Capture the cell that displays the provided text and extract its (x, y) central coordinate. 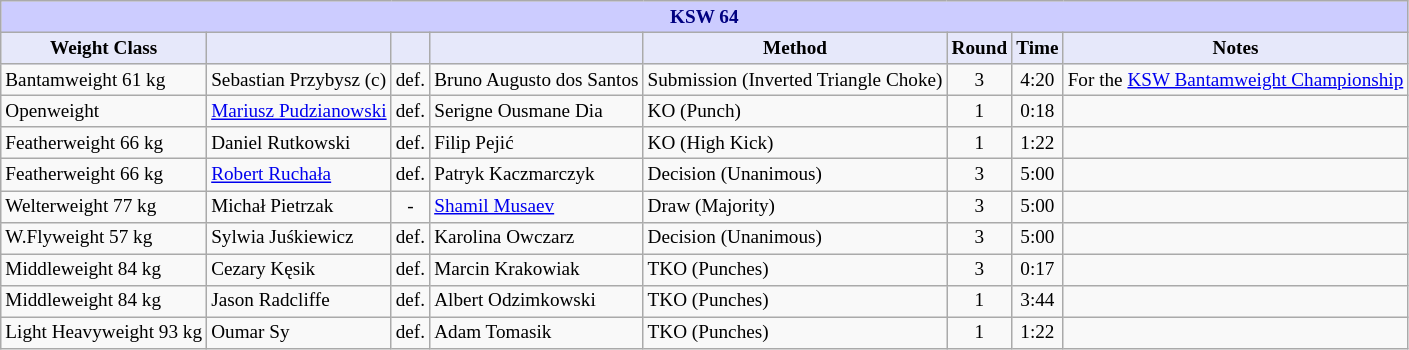
Time (1038, 48)
Robert Ruchała (300, 175)
Daniel Rutkowski (300, 143)
- (410, 206)
Patryk Kaczmarczyk (536, 175)
For the KSW Bantamweight Championship (1236, 80)
KO (Punch) (795, 111)
Bantamweight 61 kg (104, 80)
Light Heavyweight 93 kg (104, 333)
W.Flyweight 57 kg (104, 238)
Round (980, 48)
Welterweight 77 kg (104, 206)
Cezary Kęsik (300, 270)
Filip Pejić (536, 143)
Draw (Majority) (795, 206)
Karolina Owczarz (536, 238)
Marcin Krakowiak (536, 270)
Oumar Sy (300, 333)
Weight Class (104, 48)
Sylwia Juśkiewicz (300, 238)
Albert Odzimkowski (536, 301)
KSW 64 (704, 17)
0:18 (1038, 111)
Mariusz Pudzianowski (300, 111)
Serigne Ousmane Dia (536, 111)
Jason Radcliffe (300, 301)
Openweight (104, 111)
0:17 (1038, 270)
3:44 (1038, 301)
Michał Pietrzak (300, 206)
KO (High Kick) (795, 143)
Method (795, 48)
Submission (Inverted Triangle Choke) (795, 80)
Notes (1236, 48)
Shamil Musaev (536, 206)
Bruno Augusto dos Santos (536, 80)
4:20 (1038, 80)
Sebastian Przybysz (c) (300, 80)
Adam Tomasik (536, 333)
